Pinpoint the cell where the given text exists, returning its (X, Y) midpoint coordinate. 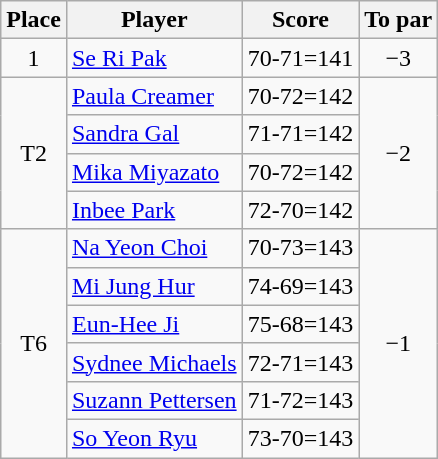
70-73=143 (300, 248)
To par (398, 20)
74-69=143 (300, 286)
72-70=142 (300, 210)
73-70=143 (300, 438)
71-72=143 (300, 400)
Na Yeon Choi (154, 248)
1 (34, 58)
71-71=142 (300, 134)
−3 (398, 58)
−1 (398, 343)
T2 (34, 153)
Sandra Gal (154, 134)
Score (300, 20)
75-68=143 (300, 324)
−2 (398, 153)
Suzann Pettersen (154, 400)
Se Ri Pak (154, 58)
Inbee Park (154, 210)
70-71=141 (300, 58)
Mi Jung Hur (154, 286)
T6 (34, 343)
Eun-Hee Ji (154, 324)
So Yeon Ryu (154, 438)
Sydnee Michaels (154, 362)
Paula Creamer (154, 96)
Mika Miyazato (154, 172)
Player (154, 20)
Place (34, 20)
72-71=143 (300, 362)
